Extract the (X, Y) coordinate from the center of the cell holding the provided text.  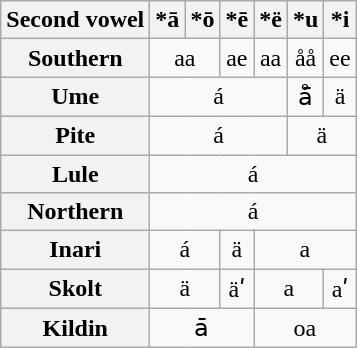
Ume (76, 97)
Northern (76, 212)
*ō (202, 20)
Skolt (76, 289)
*u (305, 20)
Second vowel (76, 20)
*ē (237, 20)
äʹ (237, 289)
Southern (76, 58)
оа (306, 328)
Pite (76, 135)
å̄ (305, 97)
*ë (271, 20)
Inari (76, 250)
Lule (76, 173)
aʹ (340, 289)
а̄ (202, 328)
åå (305, 58)
*ā (168, 20)
*i (340, 20)
ee (340, 58)
ae (237, 58)
Kildin (76, 328)
